Detect which cell encompasses the target text, then output its [x, y] center coordinate. 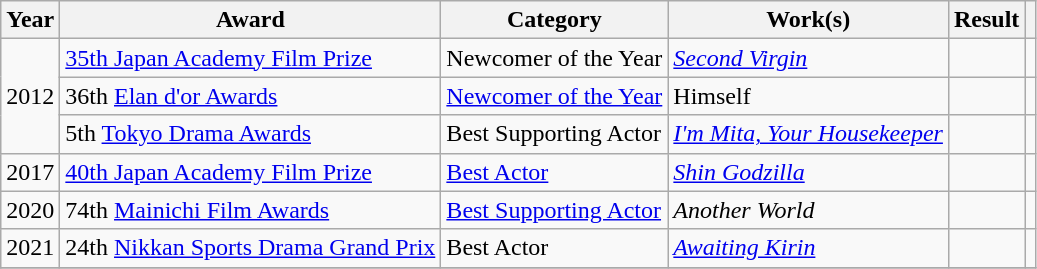
Shin Godzilla [808, 172]
2021 [30, 248]
I'm Mita, Your Housekeeper [808, 134]
40th Japan Academy Film Prize [250, 172]
Second Virgin [808, 58]
5th Tokyo Drama Awards [250, 134]
Work(s) [808, 20]
35th Japan Academy Film Prize [250, 58]
36th Elan d'or Awards [250, 96]
Another World [808, 210]
Award [250, 20]
2017 [30, 172]
Year [30, 20]
Himself [808, 96]
2012 [30, 96]
24th Nikkan Sports Drama Grand Prix [250, 248]
Category [554, 20]
2020 [30, 210]
74th Mainichi Film Awards [250, 210]
Result [986, 20]
Awaiting Kirin [808, 248]
